Provide the (x, y) coordinate of the cell's center where the given text is located.  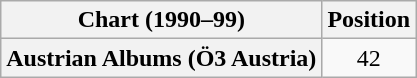
Chart (1990–99) (162, 20)
Position (369, 20)
Austrian Albums (Ö3 Austria) (162, 58)
42 (369, 58)
